Detect which cell encompasses the target text, then output its [x, y] center coordinate. 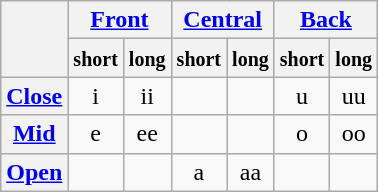
Mid [34, 134]
oo [354, 134]
ii [147, 96]
aa [251, 172]
uu [354, 96]
Front [120, 20]
Back [326, 20]
a [199, 172]
Close [34, 96]
o [302, 134]
i [96, 96]
Central [222, 20]
u [302, 96]
Open [34, 172]
ee [147, 134]
e [96, 134]
